Determine the [x, y] coordinate at the center of the cell enclosing the given text.  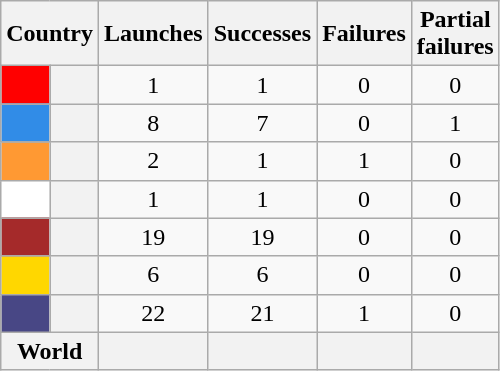
Successes [262, 34]
21 [262, 313]
8 [153, 123]
7 [262, 123]
2 [153, 161]
Country [50, 34]
Partial failures [455, 34]
Failures [364, 34]
World [50, 351]
Launches [153, 34]
22 [153, 313]
